Identify which cell holds the provided text, then report its [X, Y] central coordinate. 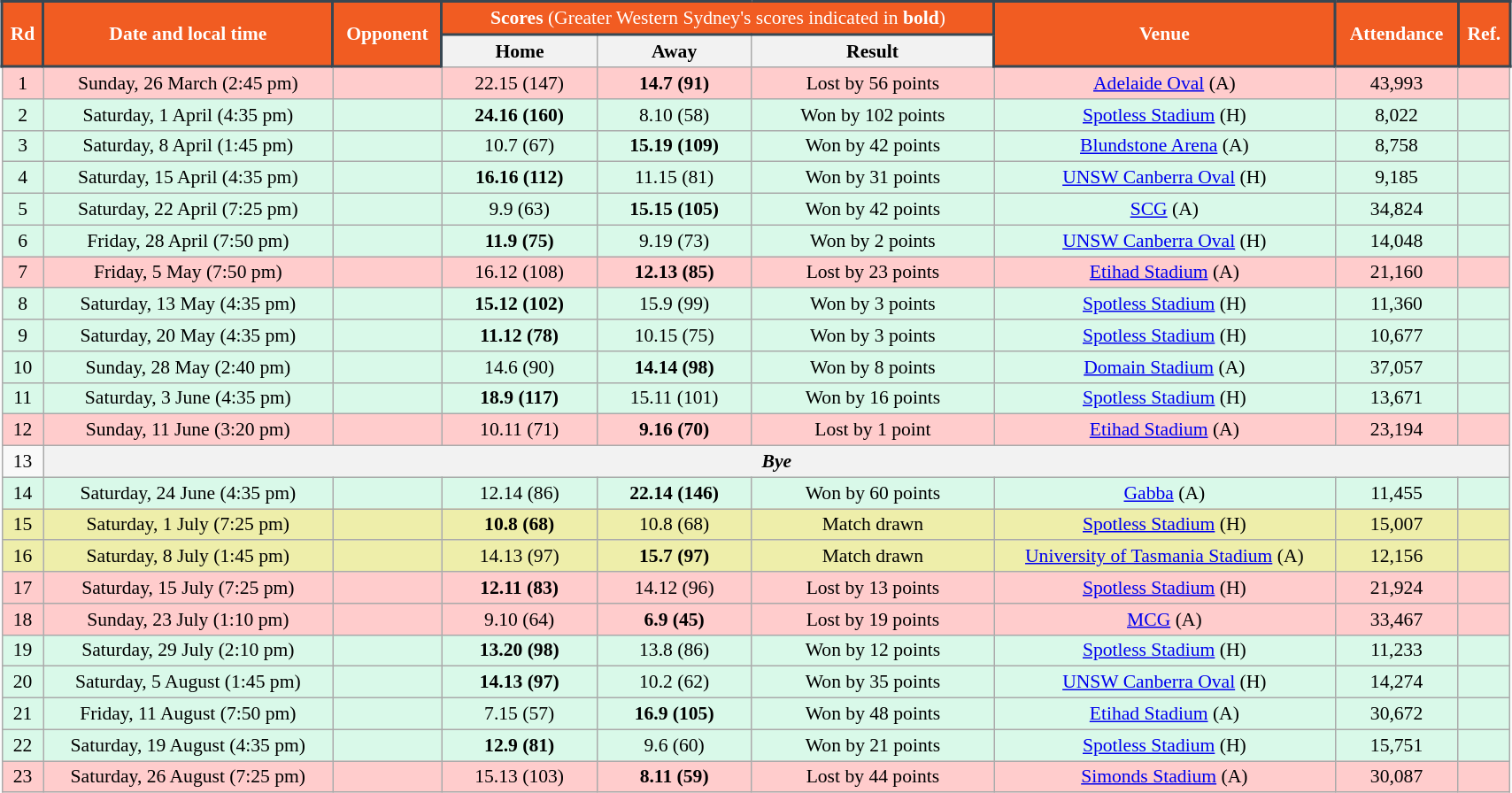
15.9 (99) [675, 304]
14.6 (90) [519, 367]
4 [23, 178]
Rd [23, 35]
Won by 2 points [873, 241]
Won by 16 points [873, 398]
18.9 (117) [519, 398]
34,824 [1397, 210]
SCG (A) [1165, 210]
Saturday, 24 June (4:35 pm) [188, 493]
Saturday, 22 April (7:25 pm) [188, 210]
10.11 (71) [519, 430]
Saturday, 1 April (4:35 pm) [188, 115]
43,993 [1397, 82]
10.2 (62) [675, 682]
9.9 (63) [519, 210]
21,924 [1397, 588]
14.14 (98) [675, 367]
Friday, 11 August (7:50 pm) [188, 714]
Saturday, 8 April (1:45 pm) [188, 146]
13.8 (86) [675, 651]
14.12 (96) [675, 588]
15.13 (103) [519, 777]
37,057 [1397, 367]
Won by 31 points [873, 178]
13 [23, 462]
19 [23, 651]
Saturday, 8 July (1:45 pm) [188, 557]
14 [23, 493]
13,671 [1397, 398]
23 [23, 777]
16 [23, 557]
11.12 (78) [519, 335]
Blundstone Arena (A) [1165, 146]
Lost by 44 points [873, 777]
14.7 (91) [675, 82]
Attendance [1397, 35]
16.16 (112) [519, 178]
Won by 21 points [873, 745]
16.12 (108) [519, 273]
22.14 (146) [675, 493]
Domain Stadium (A) [1165, 367]
12,156 [1397, 557]
9.16 (70) [675, 430]
Saturday, 5 August (1:45 pm) [188, 682]
Simonds Stadium (A) [1165, 777]
22 [23, 745]
15.19 (109) [675, 146]
Sunday, 23 July (1:10 pm) [188, 620]
9.6 (60) [675, 745]
Saturday, 15 July (7:25 pm) [188, 588]
Saturday, 29 July (2:10 pm) [188, 651]
Won by 8 points [873, 367]
24.16 (160) [519, 115]
8 [23, 304]
Friday, 28 April (7:50 pm) [188, 241]
Away [675, 50]
11 [23, 398]
10 [23, 367]
8,022 [1397, 115]
12.14 (86) [519, 493]
15 [23, 525]
23,194 [1397, 430]
11,455 [1397, 493]
17 [23, 588]
12.13 (85) [675, 273]
Adelaide Oval (A) [1165, 82]
Date and local time [188, 35]
Saturday, 13 May (4:35 pm) [188, 304]
15,007 [1397, 525]
Saturday, 1 July (7:25 pm) [188, 525]
18 [23, 620]
21,160 [1397, 273]
9 [23, 335]
30,087 [1397, 777]
Sunday, 26 March (2:45 pm) [188, 82]
Scores (Greater Western Sydney's scores indicated in bold) [718, 18]
12.11 (83) [519, 588]
Sunday, 28 May (2:40 pm) [188, 367]
6 [23, 241]
14,048 [1397, 241]
Lost by 1 point [873, 430]
10.15 (75) [675, 335]
Lost by 13 points [873, 588]
13.20 (98) [519, 651]
Gabba (A) [1165, 493]
Ref. [1484, 35]
Saturday, 26 August (7:25 pm) [188, 777]
MCG (A) [1165, 620]
9.10 (64) [519, 620]
15,751 [1397, 745]
16.9 (105) [675, 714]
Lost by 56 points [873, 82]
12.9 (81) [519, 745]
10.7 (67) [519, 146]
22.15 (147) [519, 82]
Venue [1165, 35]
15.12 (102) [519, 304]
6.9 (45) [675, 620]
7.15 (57) [519, 714]
Won by 35 points [873, 682]
Lost by 23 points [873, 273]
3 [23, 146]
10,677 [1397, 335]
11.15 (81) [675, 178]
11.9 (75) [519, 241]
Won by 48 points [873, 714]
Sunday, 11 June (3:20 pm) [188, 430]
15.15 (105) [675, 210]
33,467 [1397, 620]
Result [873, 50]
21 [23, 714]
9,185 [1397, 178]
5 [23, 210]
11,233 [1397, 651]
Friday, 5 May (7:50 pm) [188, 273]
30,672 [1397, 714]
7 [23, 273]
8.11 (59) [675, 777]
Saturday, 3 June (4:35 pm) [188, 398]
11,360 [1397, 304]
8,758 [1397, 146]
2 [23, 115]
Bye [777, 462]
Saturday, 15 April (4:35 pm) [188, 178]
Won by 12 points [873, 651]
Won by 60 points [873, 493]
1 [23, 82]
Saturday, 20 May (4:35 pm) [188, 335]
Lost by 19 points [873, 620]
Opponent [388, 35]
University of Tasmania Stadium (A) [1165, 557]
Saturday, 19 August (4:35 pm) [188, 745]
Won by 102 points [873, 115]
8.10 (58) [675, 115]
15.11 (101) [675, 398]
15.7 (97) [675, 557]
20 [23, 682]
Home [519, 50]
12 [23, 430]
14,274 [1397, 682]
9.19 (73) [675, 241]
